Capture the cell that displays the provided text and extract its [x, y] central coordinate. 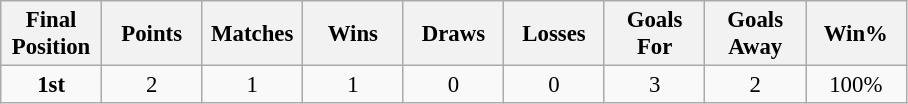
Draws [454, 34]
Final Position [52, 34]
Wins [354, 34]
Matches [252, 34]
Goals For [654, 34]
Goals Away [756, 34]
1st [52, 85]
Win% [856, 34]
100% [856, 85]
Losses [554, 34]
3 [654, 85]
Points [152, 34]
